Provide the [x, y] coordinate of the cell's center where the given text is located.  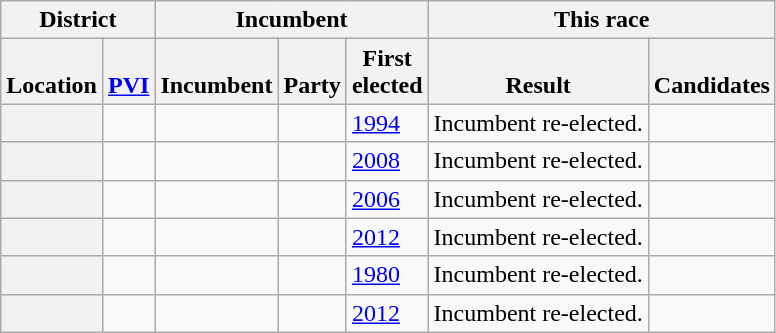
2006 [387, 199]
Party [312, 72]
1994 [387, 123]
Firstelected [387, 72]
2008 [387, 161]
District [78, 20]
1980 [387, 275]
This race [602, 20]
Location [52, 72]
Candidates [712, 72]
PVI [128, 72]
Result [538, 72]
